Search for the cell housing the specified text and yield its (X, Y) center coordinate. 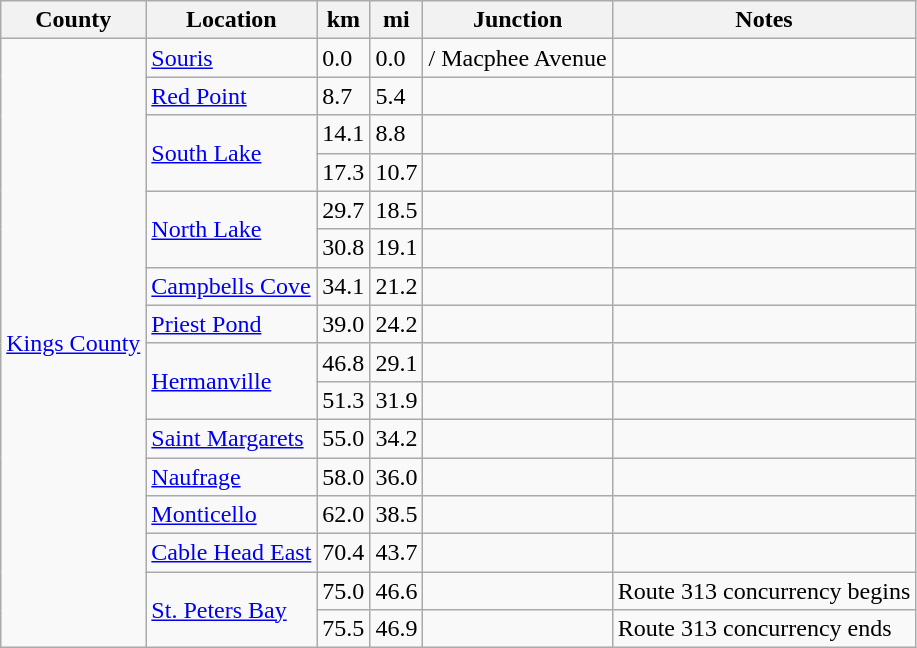
North Lake (232, 229)
10.7 (396, 172)
Monticello (232, 515)
Notes (764, 20)
17.3 (344, 172)
58.0 (344, 477)
43.7 (396, 553)
46.6 (396, 591)
8.8 (396, 134)
34.1 (344, 286)
46.8 (344, 362)
South Lake (232, 153)
39.0 (344, 324)
36.0 (396, 477)
75.5 (344, 629)
Priest Pond (232, 324)
km (344, 20)
Souris (232, 58)
5.4 (396, 96)
24.2 (396, 324)
18.5 (396, 210)
Location (232, 20)
46.9 (396, 629)
21.2 (396, 286)
Route 313 concurrency ends (764, 629)
51.3 (344, 400)
Campbells Cove (232, 286)
34.2 (396, 438)
Kings County (74, 344)
38.5 (396, 515)
Red Point (232, 96)
75.0 (344, 591)
31.9 (396, 400)
Saint Margarets (232, 438)
Route 313 concurrency begins (764, 591)
8.7 (344, 96)
Hermanville (232, 381)
29.7 (344, 210)
County (74, 20)
29.1 (396, 362)
30.8 (344, 248)
mi (396, 20)
Cable Head East (232, 553)
St. Peters Bay (232, 610)
19.1 (396, 248)
/ Macphee Avenue (518, 58)
14.1 (344, 134)
62.0 (344, 515)
55.0 (344, 438)
Naufrage (232, 477)
Junction (518, 20)
70.4 (344, 553)
